Locate the cell with the specified text and output its [x, y] center coordinate. 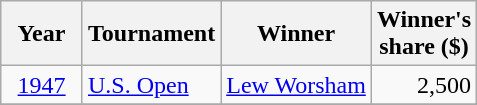
Lew Worsham [296, 85]
Winner [296, 34]
Tournament [151, 34]
1947 [42, 85]
2,500 [424, 85]
Winner'sshare ($) [424, 34]
Year [42, 34]
U.S. Open [151, 85]
